From the cell containing the given text, extract its center point as [X, Y] coordinate. 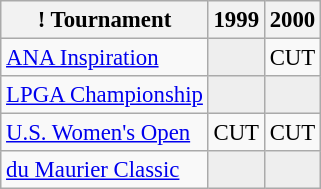
1999 [236, 20]
LPGA Championship [104, 95]
du Maurier Classic [104, 170]
! Tournament [104, 20]
U.S. Women's Open [104, 133]
ANA Inspiration [104, 58]
2000 [292, 20]
